Return (X, Y) of the center of cell containing provided text 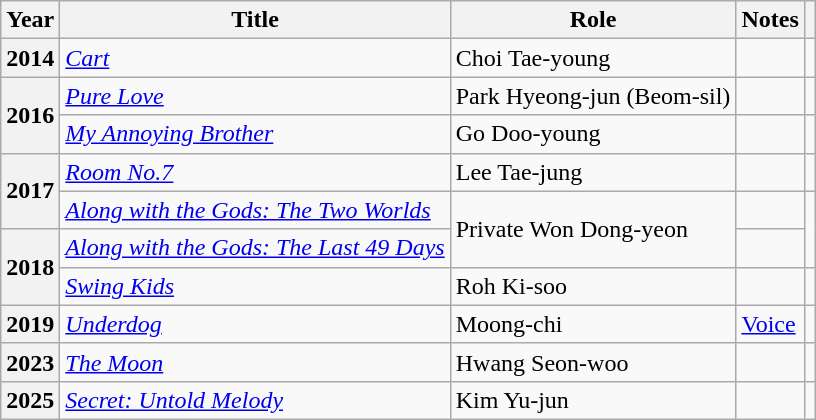
2017 (30, 191)
Notes (770, 20)
Year (30, 20)
Go Doo-young (593, 134)
2018 (30, 267)
2025 (30, 400)
Kim Yu-jun (593, 400)
Roh Ki-soo (593, 286)
2023 (30, 362)
Title (255, 20)
My Annoying Brother (255, 134)
Hwang Seon-woo (593, 362)
2019 (30, 324)
Park Hyeong-jun (Beom-sil) (593, 96)
The Moon (255, 362)
Moong-chi (593, 324)
Choi Tae-young (593, 58)
Room No.7 (255, 172)
2014 (30, 58)
Private Won Dong-yeon (593, 229)
Role (593, 20)
Along with the Gods: The Last 49 Days (255, 248)
Lee Tae-jung (593, 172)
Voice (770, 324)
Secret: Untold Melody (255, 400)
Swing Kids (255, 286)
2016 (30, 115)
Cart (255, 58)
Pure Love (255, 96)
Underdog (255, 324)
Along with the Gods: The Two Worlds (255, 210)
